Scan for the cell matching the given text and deliver its (x, y) coordinate at center. 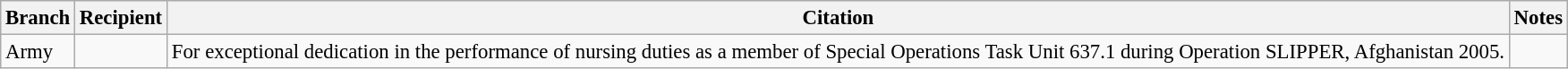
Citation (838, 18)
Army (38, 52)
Notes (1538, 18)
Branch (38, 18)
Recipient (122, 18)
